Provide the (X, Y) coordinate of the cell's center where the given text is located.  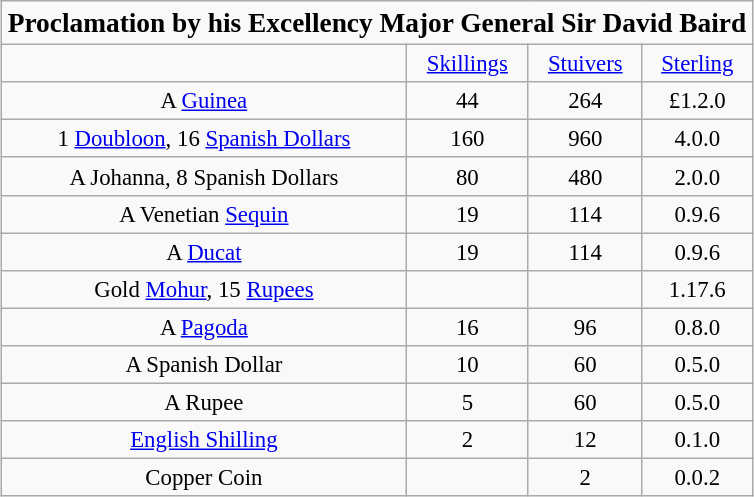
960 (585, 139)
Proclamation by his Excellency Major General Sir David Baird (378, 23)
96 (585, 327)
Stuivers (585, 64)
10 (467, 365)
160 (467, 139)
A Rupee (204, 402)
A Johanna, 8 Spanish Dollars (204, 177)
A Spanish Dollar (204, 365)
2.0.0 (697, 177)
A Ducat (204, 252)
Skillings (467, 64)
16 (467, 327)
Copper Coin (204, 477)
480 (585, 177)
A Guinea (204, 101)
1.17.6 (697, 289)
A Venetian Sequin (204, 214)
1 Doubloon, 16 Spanish Dollars (204, 139)
4.0.0 (697, 139)
5 (467, 402)
English Shilling (204, 440)
80 (467, 177)
A Pagoda (204, 327)
44 (467, 101)
12 (585, 440)
0.0.2 (697, 477)
Sterling (697, 64)
Gold Mohur, 15 Rupees (204, 289)
0.1.0 (697, 440)
£1.2.0 (697, 101)
0.8.0 (697, 327)
264 (585, 101)
